Determine the [X, Y] coordinate at the center of the cell enclosing the given text.  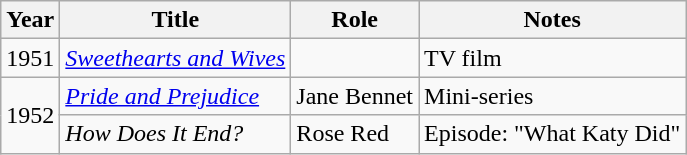
How Does It End? [176, 134]
Mini-series [552, 96]
Title [176, 20]
Episode: "What Katy Did" [552, 134]
Jane Bennet [355, 96]
1952 [30, 115]
Rose Red [355, 134]
TV film [552, 58]
Sweethearts and Wives [176, 58]
1951 [30, 58]
Notes [552, 20]
Role [355, 20]
Year [30, 20]
Pride and Prejudice [176, 96]
